Detect which cell encompasses the target text, then output its [x, y] center coordinate. 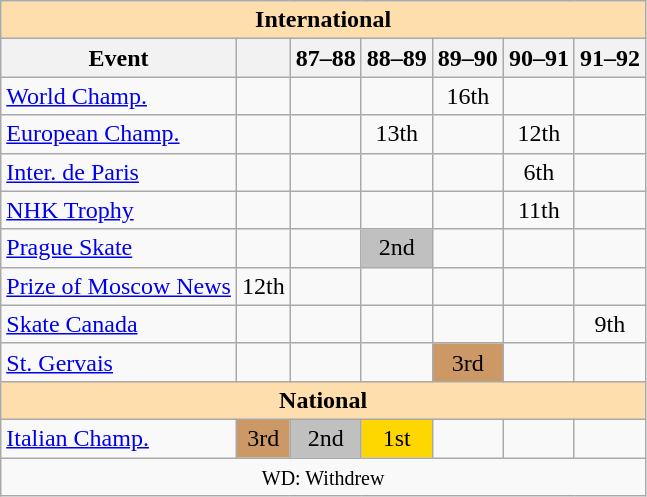
1st [396, 438]
World Champ. [119, 96]
National [324, 400]
Skate Canada [119, 324]
St. Gervais [119, 362]
89–90 [468, 58]
International [324, 20]
Inter. de Paris [119, 172]
16th [468, 96]
90–91 [538, 58]
Prize of Moscow News [119, 286]
NHK Trophy [119, 210]
11th [538, 210]
European Champ. [119, 134]
91–92 [610, 58]
13th [396, 134]
9th [610, 324]
Italian Champ. [119, 438]
Event [119, 58]
Prague Skate [119, 248]
88–89 [396, 58]
WD: Withdrew [324, 477]
87–88 [326, 58]
6th [538, 172]
